Scan for the cell matching the given text and deliver its (x, y) coordinate at center. 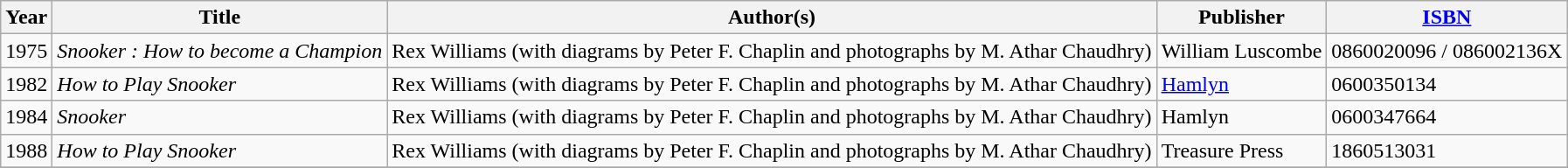
1860513031 (1447, 150)
Snooker (220, 117)
Publisher (1241, 17)
Title (220, 17)
0860020096 / 086002136X (1447, 51)
Year (26, 17)
0600347664 (1447, 117)
William Luscombe (1241, 51)
1984 (26, 117)
Treasure Press (1241, 150)
1982 (26, 84)
1975 (26, 51)
1988 (26, 150)
Snooker : How to become a Champion (220, 51)
0600350134 (1447, 84)
ISBN (1447, 17)
Author(s) (772, 17)
